Return (x, y) of the center of cell containing provided text 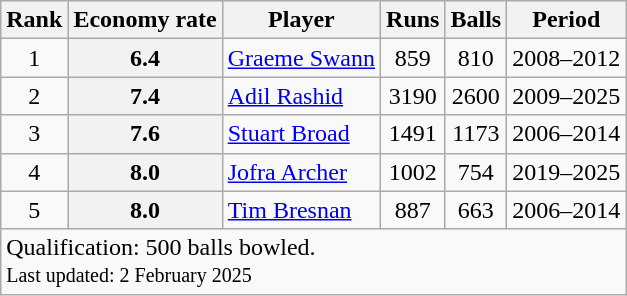
3190 (413, 96)
2 (34, 96)
1491 (413, 134)
2019–2025 (566, 172)
Tim Bresnan (301, 210)
7.4 (145, 96)
Stuart Broad (301, 134)
2600 (476, 96)
Player (301, 20)
1 (34, 58)
Graeme Swann (301, 58)
Period (566, 20)
7.6 (145, 134)
3 (34, 134)
887 (413, 210)
Qualification: 500 balls bowled.Last updated: 2 February 2025 (314, 262)
5 (34, 210)
Economy rate (145, 20)
Balls (476, 20)
859 (413, 58)
Rank (34, 20)
810 (476, 58)
Adil Rashid (301, 96)
Runs (413, 20)
663 (476, 210)
754 (476, 172)
Jofra Archer (301, 172)
6.4 (145, 58)
2009–2025 (566, 96)
1173 (476, 134)
2008–2012 (566, 58)
1002 (413, 172)
4 (34, 172)
